Return the [x, y] coordinate for the center point of the cell that contains the specified text.  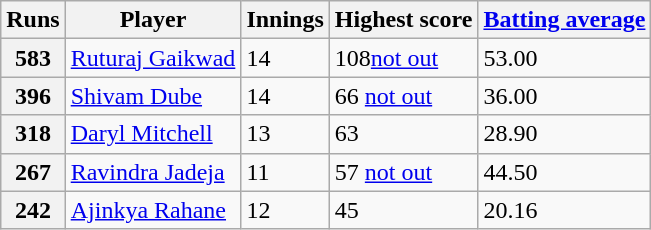
28.90 [564, 134]
Player [153, 20]
396 [33, 96]
12 [285, 210]
Ajinkya Rahane [153, 210]
Ravindra Jadeja [153, 172]
36.00 [564, 96]
Ruturaj Gaikwad [153, 58]
Shivam Dube [153, 96]
267 [33, 172]
318 [33, 134]
45 [404, 210]
57 not out [404, 172]
11 [285, 172]
Innings [285, 20]
66 not out [404, 96]
53.00 [564, 58]
Batting average [564, 20]
63 [404, 134]
20.16 [564, 210]
242 [33, 210]
Highest score [404, 20]
108not out [404, 58]
Runs [33, 20]
44.50 [564, 172]
583 [33, 58]
Daryl Mitchell [153, 134]
13 [285, 134]
